Search for the cell housing the specified text and yield its [X, Y] center coordinate. 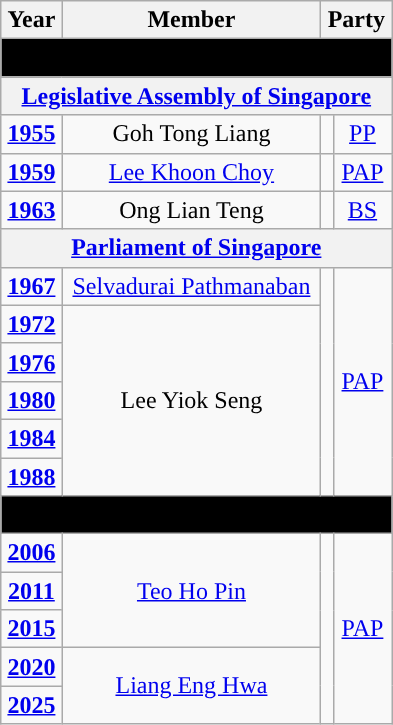
1967 [32, 286]
Goh Tong Liang [192, 134]
PP [362, 134]
Member [192, 20]
Year [32, 20]
1988 [32, 477]
Teo Ho Pin [192, 591]
Ong Lian Teng [192, 210]
1972 [32, 324]
2025 [32, 705]
1955 [32, 134]
Lee Khoon Choy [192, 172]
2015 [32, 629]
1976 [32, 362]
2020 [32, 667]
Formation [196, 58]
Constituency abolished (1991 – 2006) [196, 515]
1980 [32, 400]
Lee Yiok Seng [192, 400]
BS [362, 210]
1959 [32, 172]
Party [356, 20]
2011 [32, 591]
1984 [32, 438]
Selvadurai Pathmanaban [192, 286]
Parliament of Singapore [196, 248]
2006 [32, 553]
1963 [32, 210]
Liang Eng Hwa [192, 686]
Legislative Assembly of Singapore [196, 96]
